Determine the (X, Y) coordinate at the center of the cell enclosing the given text.  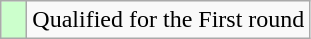
Qualified for the First round (168, 20)
